Return the [X, Y] coordinate for the center point of the cell that contains the specified text.  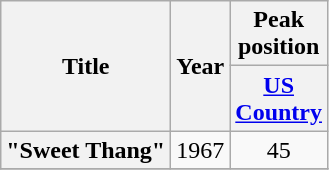
"Sweet Thang" [86, 150]
Peakposition [279, 34]
Year [200, 66]
1967 [200, 150]
45 [279, 150]
Title [86, 66]
USCountry [279, 98]
